Detect which cell encompasses the target text, then output its [X, Y] center coordinate. 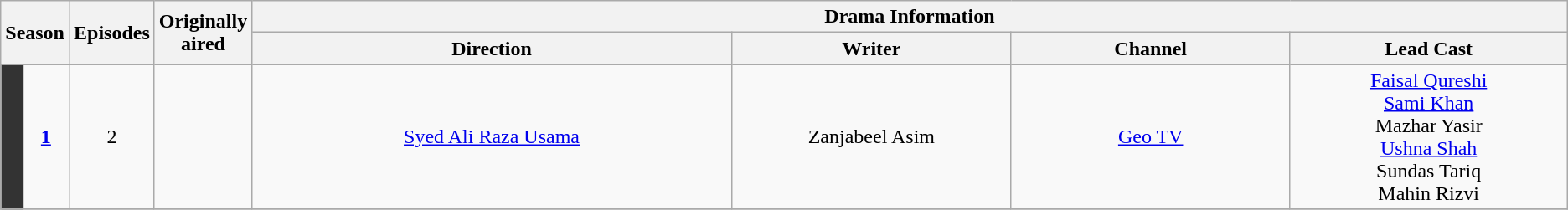
2 [111, 137]
Direction [493, 49]
Channel [1151, 49]
Lead Cast [1429, 49]
Zanjabeel Asim [871, 137]
Faisal QureshiSami KhanMazhar YasirUshna ShahSundas TariqMahin Rizvi [1429, 137]
Drama Information [910, 17]
Episodes [111, 33]
Geo TV [1151, 137]
Originally aired [203, 33]
1 [45, 137]
Season [35, 33]
Writer [871, 49]
Syed Ali Raza Usama [493, 137]
